Output the (x, y) coordinate of the center of the cell containing the given text.  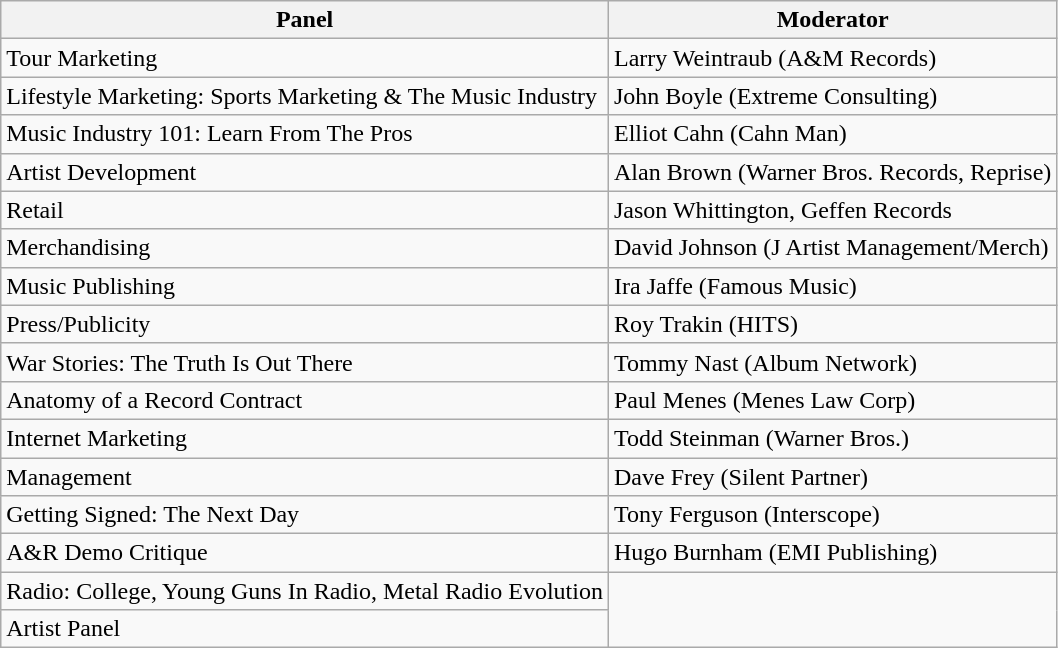
A&R Demo Critique (305, 553)
Moderator (832, 20)
Getting Signed: The Next Day (305, 515)
Elliot Cahn (Cahn Man) (832, 134)
War Stories: The Truth Is Out There (305, 362)
Hugo Burnham (EMI Publishing) (832, 553)
Paul Menes (Menes Law Corp) (832, 400)
Panel (305, 20)
Tour Marketing (305, 58)
Internet Marketing (305, 438)
Alan Brown (Warner Bros. Records, Reprise) (832, 172)
Dave Frey (Silent Partner) (832, 477)
John Boyle (Extreme Consulting) (832, 96)
Music Publishing (305, 286)
Tommy Nast (Album Network) (832, 362)
Radio: College, Young Guns In Radio, Metal Radio Evolution (305, 591)
Artist Development (305, 172)
Artist Panel (305, 629)
Anatomy of a Record Contract (305, 400)
Ira Jaffe (Famous Music) (832, 286)
Roy Trakin (HITS) (832, 324)
Press/Publicity (305, 324)
Retail (305, 210)
Tony Ferguson (Interscope) (832, 515)
David Johnson (J Artist Management/Merch) (832, 248)
Merchandising (305, 248)
Management (305, 477)
Jason Whittington, Geffen Records (832, 210)
Todd Steinman (Warner Bros.) (832, 438)
Music Industry 101: Learn From The Pros (305, 134)
Larry Weintraub (A&M Records) (832, 58)
Lifestyle Marketing: Sports Marketing & The Music Industry (305, 96)
